Return (x, y) of the center of cell containing provided text 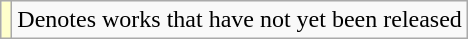
Denotes works that have not yet been released (240, 20)
